Scan for the cell matching the given text and deliver its [x, y] coordinate at center. 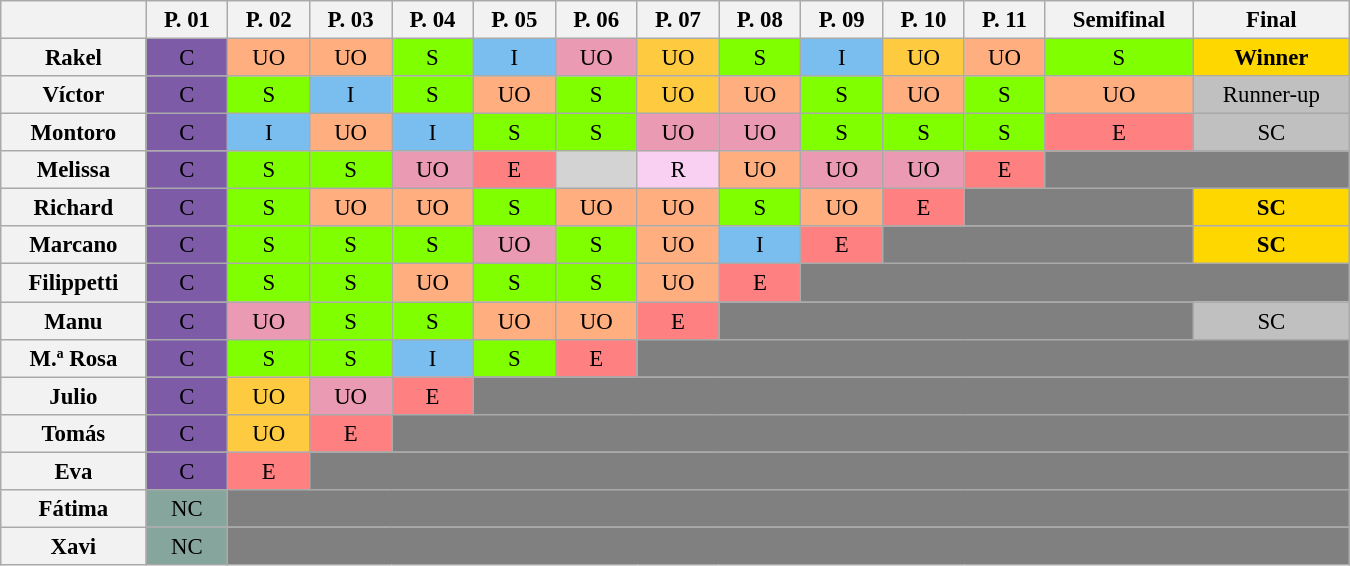
Runner-up [1271, 95]
Montoro [74, 133]
Marcano [74, 245]
P. 11 [1004, 20]
Eva [74, 471]
Melissa [74, 170]
P. 01 [187, 20]
R [678, 170]
Julio [74, 396]
M.ª Rosa [74, 358]
P. 08 [760, 20]
Winner [1271, 58]
P. 07 [678, 20]
Final [1271, 20]
Richard [74, 208]
Tomás [74, 433]
P. 05 [514, 20]
Rakel [74, 58]
Semifinal [1118, 20]
Xavi [74, 546]
P. 09 [842, 20]
P. 04 [433, 20]
Víctor [74, 95]
P. 10 [924, 20]
Fátima [74, 509]
P. 03 [351, 20]
Manu [74, 321]
P. 02 [269, 20]
Filippetti [74, 283]
P. 06 [596, 20]
